From the cell containing the given text, extract its center point as (X, Y) coordinate. 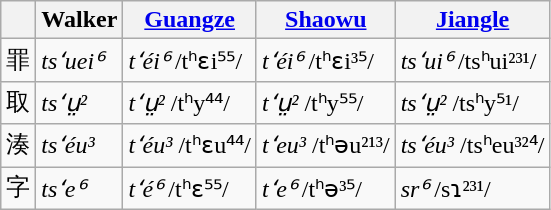
Guangze (190, 20)
罪 (18, 60)
tʻeu³ /tʰəu²¹³/ (326, 146)
tʻṳ² /tʰy⁴⁴/ (190, 102)
tsʻéu³ /tsʰeu³²⁴/ (472, 146)
tʻe⁶ /tʰə³⁵/ (326, 188)
tʻéi⁶ /tʰɛi⁵⁵/ (190, 60)
tʻé⁶ /tʰɛ⁵⁵/ (190, 188)
tsʻéu³ (80, 146)
tʻṳ² /tʰy⁵⁵/ (326, 102)
tʻéi⁶ /tʰɛi³⁵/ (326, 60)
tsʻe⁶ (80, 188)
Walker (80, 20)
tsʻṳ² /tsʰy⁵¹/ (472, 102)
tʻéu³ /tʰɛu⁴⁴/ (190, 146)
tsʻuei⁶ (80, 60)
湊 (18, 146)
tsʻui⁶ /tsʰui²³¹/ (472, 60)
取 (18, 102)
Shaowu (326, 20)
字 (18, 188)
tsʻṳ² (80, 102)
Jiangle (472, 20)
sr⁶ /sɿ²³¹/ (472, 188)
